Output the [x, y] coordinate of the center of the cell containing the given text.  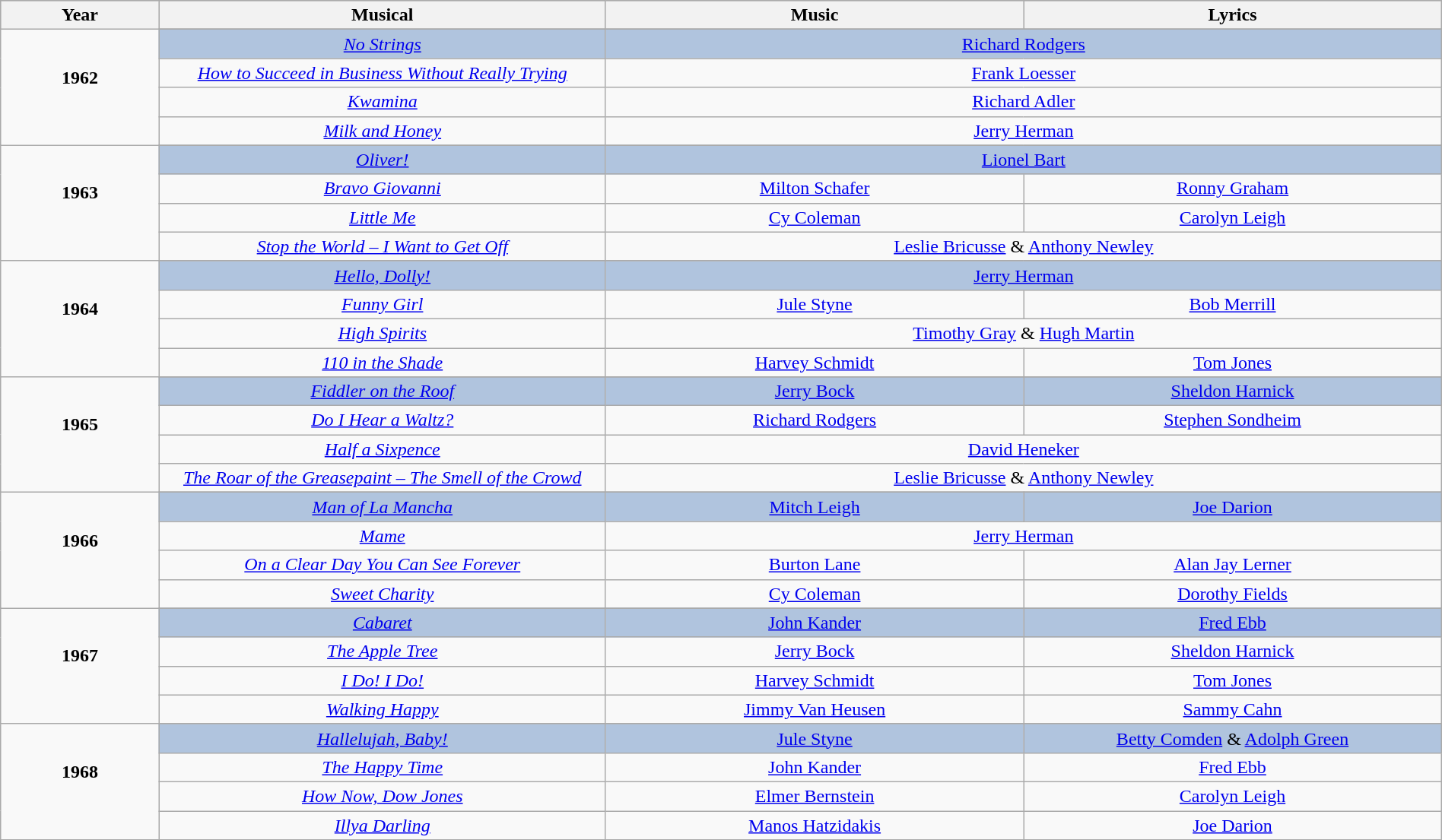
High Spirits [382, 333]
Man of La Mancha [382, 507]
The Roar of the Greasepaint – The Smell of the Crowd [382, 478]
Fiddler on the Roof [382, 391]
How Now, Dow Jones [382, 796]
Mitch Leigh [814, 507]
Music [814, 15]
Musical [382, 15]
1963 [80, 203]
How to Succeed in Business Without Really Trying [382, 73]
Ronny Graham [1232, 189]
Elmer Bernstein [814, 796]
Dorothy Fields [1232, 594]
Stephen Sondheim [1232, 420]
The Happy Time [382, 767]
Little Me [382, 217]
1968 [80, 781]
No Strings [382, 44]
Manos Hatzidakis [814, 825]
1967 [80, 666]
Milton Schafer [814, 189]
Stop the World – I Want to Get Off [382, 246]
1964 [80, 319]
Bravo Giovanni [382, 189]
I Do! I Do! [382, 680]
On a Clear Day You Can See Forever [382, 565]
Sammy Cahn [1232, 709]
Illya Darling [382, 825]
Timothy Gray & Hugh Martin [1024, 333]
Lionel Bart [1024, 160]
Alan Jay Lerner [1232, 565]
Mame [382, 536]
Milk and Honey [382, 131]
Frank Loesser [1024, 73]
Burton Lane [814, 565]
David Heneker [1024, 449]
Walking Happy [382, 709]
Lyrics [1232, 15]
Cabaret [382, 623]
The Apple Tree [382, 651]
Hallelujah, Baby! [382, 738]
Jimmy Van Heusen [814, 709]
Betty Comden & Adolph Green [1232, 738]
Funny Girl [382, 304]
Sweet Charity [382, 594]
Half a Sixpence [382, 449]
Do I Hear a Waltz? [382, 420]
Year [80, 15]
Hello, Dolly! [382, 275]
1962 [80, 87]
Kwamina [382, 102]
Oliver! [382, 160]
Bob Merrill [1232, 304]
Richard Adler [1024, 102]
110 in the Shade [382, 363]
1965 [80, 435]
1966 [80, 550]
